From the cell containing the given text, extract its center point as (x, y) coordinate. 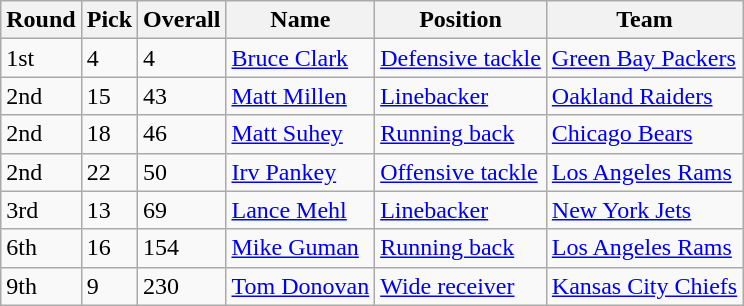
15 (109, 96)
New York Jets (644, 210)
Lance Mehl (300, 210)
Irv Pankey (300, 172)
Round (41, 20)
9 (109, 286)
69 (182, 210)
9th (41, 286)
1st (41, 58)
Chicago Bears (644, 134)
Tom Donovan (300, 286)
Position (461, 20)
Kansas City Chiefs (644, 286)
Overall (182, 20)
154 (182, 248)
13 (109, 210)
Mike Guman (300, 248)
Pick (109, 20)
43 (182, 96)
230 (182, 286)
Offensive tackle (461, 172)
Team (644, 20)
Defensive tackle (461, 58)
Bruce Clark (300, 58)
18 (109, 134)
Oakland Raiders (644, 96)
16 (109, 248)
50 (182, 172)
6th (41, 248)
3rd (41, 210)
Matt Suhey (300, 134)
Wide receiver (461, 286)
Green Bay Packers (644, 58)
Matt Millen (300, 96)
22 (109, 172)
46 (182, 134)
Name (300, 20)
